Output the [X, Y] coordinate of the center of the cell containing the given text.  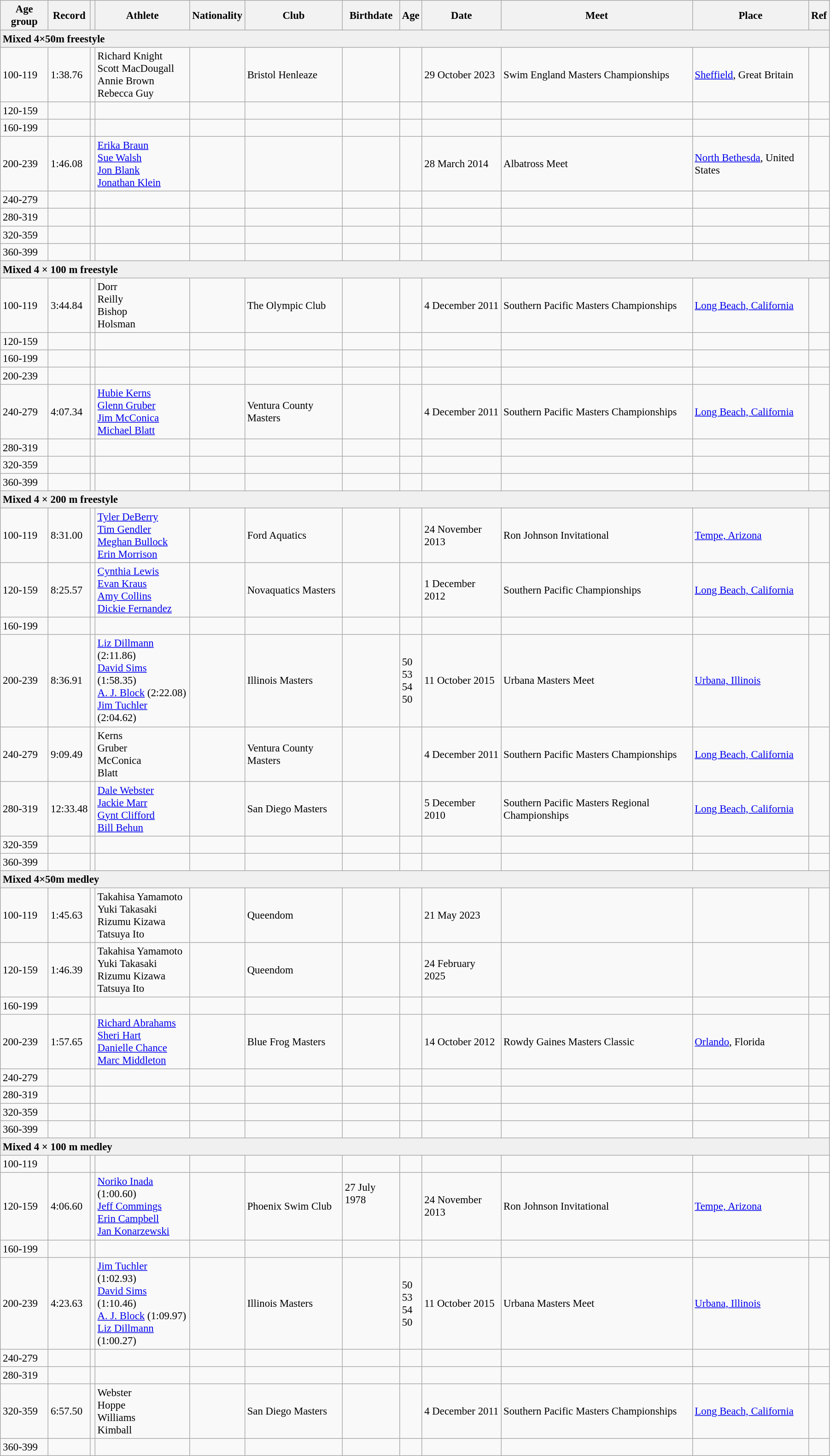
14 October 2012 [462, 1042]
Age [411, 16]
Richard KnightScott MacDougallAnnie BrownRebecca Guy [142, 75]
Noriko Inada (1:00.60)Jeff CommingsErin CampbellJan Konarzewski [142, 1206]
Mixed 4 × 200 m freestyle [415, 500]
The Olympic Club [293, 305]
1:45.63 [69, 915]
24 February 2025 [462, 970]
Southern Pacific Championships [597, 590]
12:33.48 [69, 809]
Mixed 4 × 100 m freestyle [415, 269]
Mixed 4 × 100 m medley [415, 1147]
Place [751, 16]
Phoenix Swim Club [293, 1206]
6:57.50 [69, 1411]
3:44.84 [69, 305]
Ford Aquatics [293, 536]
Novaquatics Masters [293, 590]
9:09.49 [69, 754]
Meet [597, 16]
Record [69, 16]
KernsGruberMcConicaBlatt [142, 754]
North Bethesda, United States [751, 164]
Orlando, Florida [751, 1042]
Swim England Masters Championships [597, 75]
DorrReillyBishopHolsman [142, 305]
Blue Frog Masters [293, 1042]
Dale WebsterJackie MarrGynt CliffordBill Behun [142, 809]
28 March 2014 [462, 164]
8:25.57 [69, 590]
Ref [819, 16]
Date [462, 16]
Rowdy Gaines Masters Classic [597, 1042]
Southern Pacific Masters Regional Championships [597, 809]
4:23.63 [69, 1303]
WebsterHoppeWilliamsKimball [142, 1411]
Sheffield, Great Britain [751, 75]
4:07.34 [69, 412]
Richard AbrahamsSheri HartDanielle ChanceMarc Middleton [142, 1042]
Tyler DeBerryTim GendlerMeghan BullockErin Morrison [142, 536]
Birthdate [371, 16]
1:46.08 [69, 164]
1 December 2012 [462, 590]
Erika BraunSue WalshJon BlankJonathan Klein [142, 164]
Nationality [217, 16]
Mixed 4×50m medley [415, 879]
21 May 2023 [462, 915]
Athlete [142, 16]
29 October 2023 [462, 75]
1:57.65 [69, 1042]
Albatross Meet [597, 164]
Age group [24, 16]
Liz Dillmann (2:11.86)David Sims (1:58.35)A. J. Block (2:22.08)Jim Tuchler (2:04.62) [142, 681]
Club [293, 16]
Mixed 4×50m freestyle [415, 39]
Cynthia LewisEvan KrausAmy CollinsDickie Fernandez [142, 590]
Jim Tuchler (1:02.93)David Sims (1:10.46)A. J. Block (1:09.97)Liz Dillmann (1:00.27) [142, 1303]
1:38.76 [69, 75]
Hubie KernsGlenn GruberJim McConicaMichael Blatt [142, 412]
Bristol Henleaze [293, 75]
27 July 1978 [371, 1206]
8:36.91 [69, 681]
5 December 2010 [462, 809]
8:31.00 [69, 536]
4:06.60 [69, 1206]
1:46.39 [69, 970]
